Return (x, y) of the center of cell containing provided text 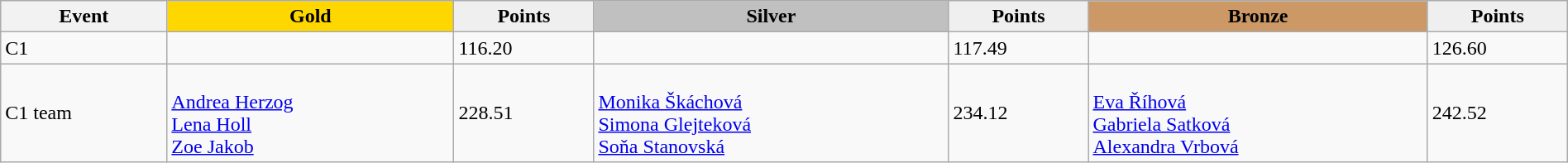
228.51 (524, 113)
Gold (311, 17)
Eva ŘíhováGabriela SatkováAlexandra Vrbová (1258, 113)
116.20 (524, 48)
Monika ŠkáchováSimona GlejtekováSoňa Stanovská (771, 113)
117.49 (1019, 48)
Andrea HerzogLena HollZoe Jakob (311, 113)
234.12 (1019, 113)
Event (84, 17)
C1 team (84, 113)
Silver (771, 17)
126.60 (1497, 48)
Bronze (1258, 17)
242.52 (1497, 113)
C1 (84, 48)
